From the cell containing the given text, extract its center point as [x, y] coordinate. 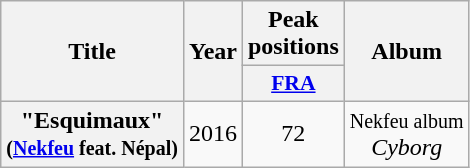
2016 [212, 134]
Album [406, 52]
Nekfeu albumCyborg [406, 134]
"Esquimaux"(Nekfeu feat. Népal) [92, 134]
FRA [293, 84]
72 [293, 134]
Year [212, 52]
Peak positions [293, 34]
Title [92, 52]
